Search for the cell housing the specified text and yield its (X, Y) center coordinate. 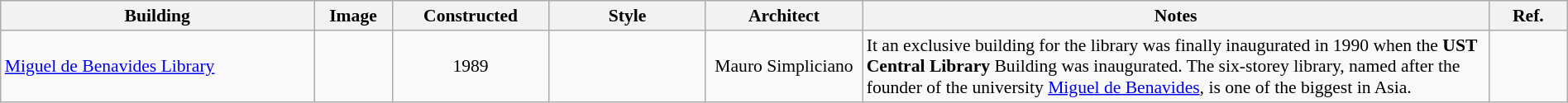
Image (354, 16)
1989 (470, 66)
Notes (1176, 16)
Building (157, 16)
Ref. (1528, 16)
Miguel de Benavides Library (157, 66)
Constructed (470, 16)
Architect (784, 16)
Style (627, 16)
Mauro Simpliciano (784, 66)
